Pinpoint the cell where the given text exists, returning its (X, Y) midpoint coordinate. 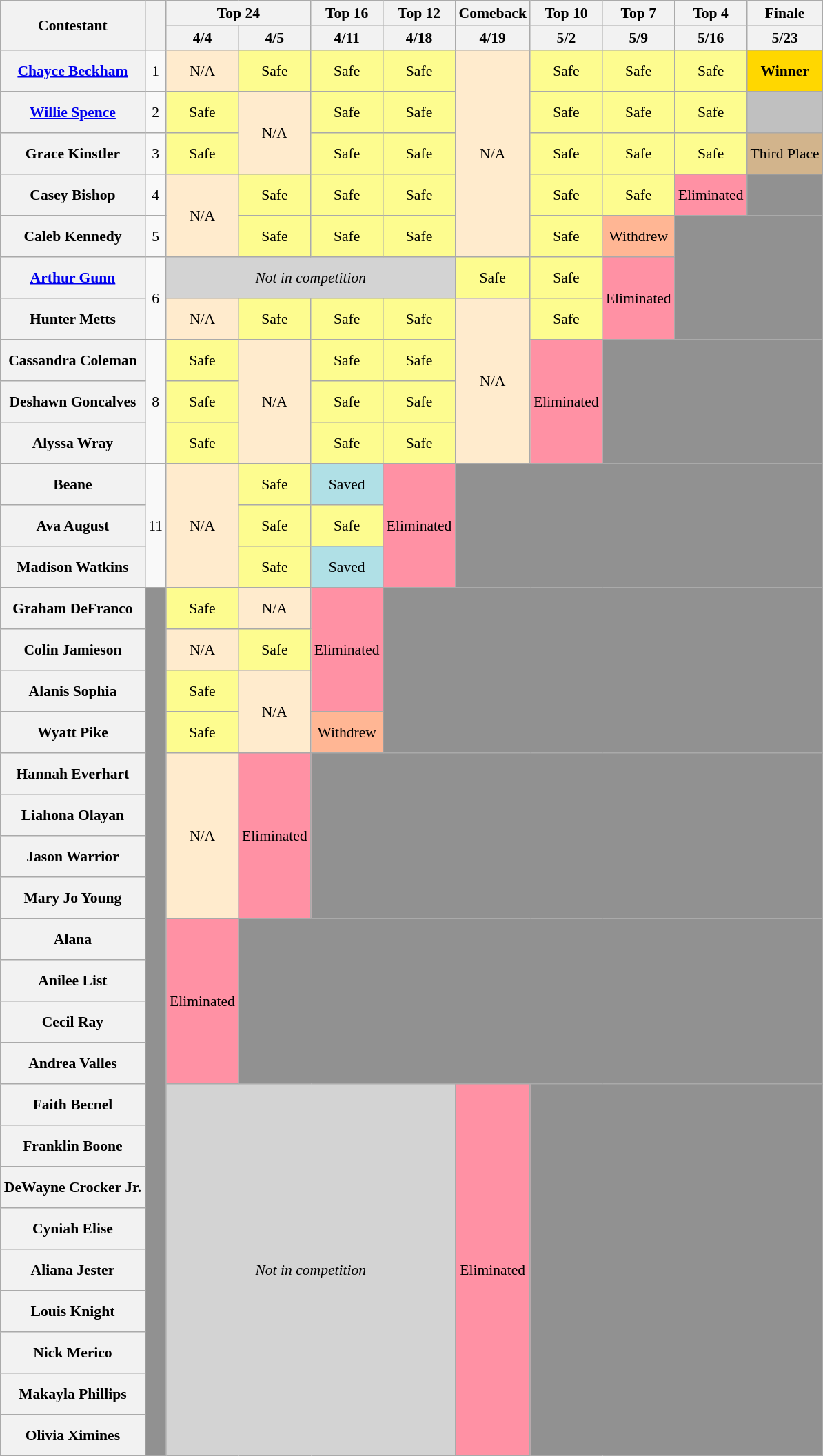
Mary Jo Young (73, 897)
Hunter Metts (73, 318)
Olivia Ximines (73, 1435)
Graham DeFranco (73, 608)
Wyatt Pike (73, 732)
Winner (785, 70)
5/9 (638, 38)
Finale (785, 13)
6 (156, 298)
Top 7 (638, 13)
5/16 (711, 38)
Contestant (73, 25)
Hannah Everhart (73, 773)
Third Place (785, 153)
Andrea Valles (73, 1063)
Grace Kinstler (73, 153)
Deshawn Goncalves (73, 401)
4/18 (419, 38)
Top 4 (711, 13)
5 (156, 236)
Cecil Ray (73, 1021)
Casey Bishop (73, 194)
Aliana Jester (73, 1269)
Alanis Sophia (73, 690)
Nick Merico (73, 1352)
Anilee List (73, 980)
4/11 (347, 38)
Cassandra Coleman (73, 360)
Colin Jamieson (73, 649)
5/2 (567, 38)
11 (156, 525)
DeWayne Crocker Jr. (73, 1187)
Madison Watkins (73, 566)
Alana (73, 939)
4 (156, 194)
Top 16 (347, 13)
4/4 (203, 38)
Arthur Gunn (73, 277)
Franklin Boone (73, 1145)
Cyniah Elise (73, 1228)
Louis Knight (73, 1311)
Top 24 (238, 13)
Alyssa Wray (73, 442)
Faith Becnel (73, 1104)
Comeback (492, 13)
1 (156, 70)
8 (156, 401)
Top 10 (567, 13)
Caleb Kennedy (73, 236)
Makayla Phillips (73, 1393)
2 (156, 112)
Beane (73, 484)
Ava August (73, 525)
Chayce Beckham (73, 70)
Jason Warrior (73, 856)
Willie Spence (73, 112)
3 (156, 153)
Top 12 (419, 13)
4/5 (274, 38)
4/19 (492, 38)
5/23 (785, 38)
Liahona Olayan (73, 814)
